Scan for the cell matching the given text and deliver its [x, y] coordinate at center. 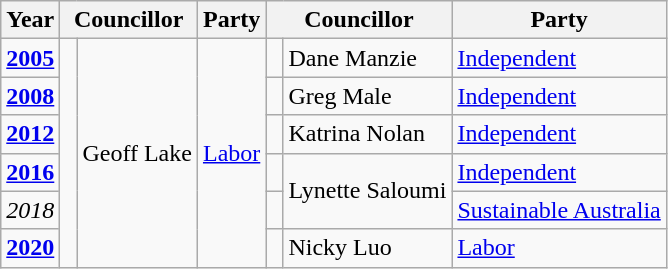
2020 [30, 248]
2018 [30, 210]
Lynette Saloumi [368, 191]
Greg Male [368, 96]
Geoff Lake [138, 153]
Nicky Luo [368, 248]
Sustainable Australia [559, 210]
2005 [30, 58]
2012 [30, 134]
Katrina Nolan [368, 134]
2016 [30, 172]
Year [30, 20]
Dane Manzie [368, 58]
2008 [30, 96]
